Provide the [X, Y] coordinate of the cell's center where the given text is located.  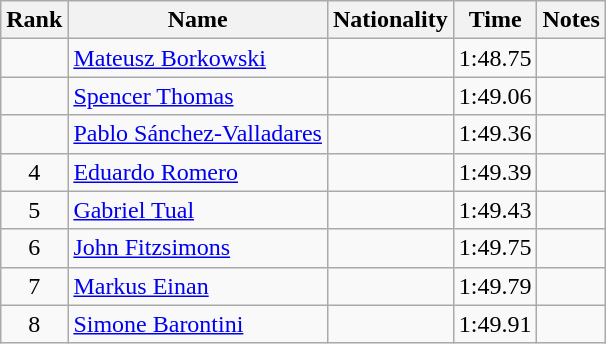
Mateusz Borkowski [198, 58]
7 [34, 286]
Simone Barontini [198, 324]
1:49.36 [495, 134]
Rank [34, 20]
1:49.91 [495, 324]
Eduardo Romero [198, 172]
6 [34, 248]
1:49.75 [495, 248]
Pablo Sánchez-Valladares [198, 134]
Time [495, 20]
Gabriel Tual [198, 210]
Nationality [390, 20]
1:49.06 [495, 96]
Markus Einan [198, 286]
8 [34, 324]
5 [34, 210]
1:49.43 [495, 210]
1:49.79 [495, 286]
Name [198, 20]
John Fitzsimons [198, 248]
1:48.75 [495, 58]
Spencer Thomas [198, 96]
1:49.39 [495, 172]
4 [34, 172]
Notes [571, 20]
